Pinpoint the cell where the given text exists, returning its (X, Y) midpoint coordinate. 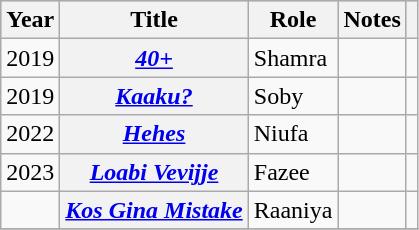
Title (154, 20)
40+ (154, 58)
2023 (30, 172)
Year (30, 20)
Raaniya (293, 210)
Shamra (293, 58)
Kaaku? (154, 96)
2022 (30, 134)
Role (293, 20)
Niufa (293, 134)
Fazee (293, 172)
Hehes (154, 134)
Notes (372, 20)
Soby (293, 96)
Kos Gina Mistake (154, 210)
Loabi Vevijje (154, 172)
